From the cell containing the given text, extract its center point as (X, Y) coordinate. 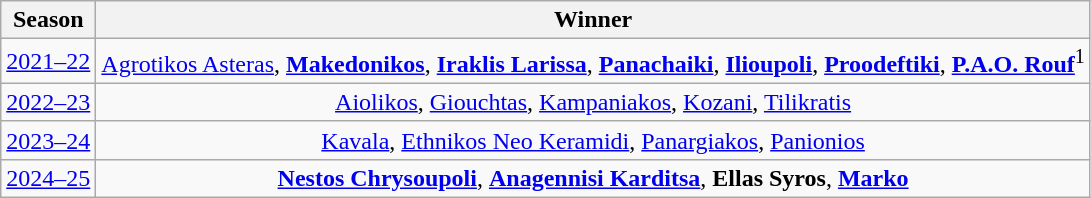
Nestos Chrysoupoli, Anagennisi Karditsa, Ellas Syros, Marko (594, 178)
2024–25 (48, 178)
2021–22 (48, 62)
Season (48, 20)
Winner (594, 20)
2022–23 (48, 102)
Kavala, Ethnikos Neo Keramidi, Panargiakos, Panionios (594, 140)
Aiolikos, Giouchtas, Kampaniakos, Kozani, Tilikratis (594, 102)
Agrotikos Asteras, Makedonikos, Iraklis Larissa, Panachaiki, Ilioupoli, Proodeftiki, P.A.O. Rouf1 (594, 62)
2023–24 (48, 140)
